Search for the cell housing the specified text and yield its (X, Y) center coordinate. 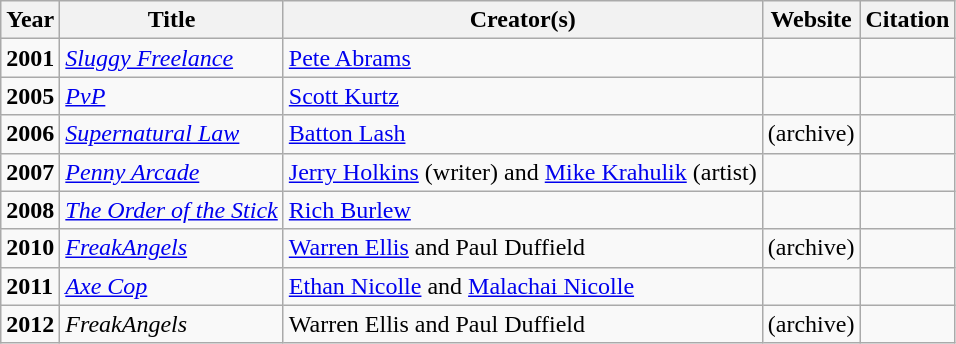
Year (30, 20)
Sluggy Freelance (172, 58)
2011 (30, 286)
Supernatural Law (172, 134)
2008 (30, 210)
2005 (30, 96)
Batton Lash (522, 134)
2010 (30, 248)
Pete Abrams (522, 58)
2007 (30, 172)
Website (811, 20)
Scott Kurtz (522, 96)
Creator(s) (522, 20)
Jerry Holkins (writer) and Mike Krahulik (artist) (522, 172)
Citation (908, 20)
Rich Burlew (522, 210)
Axe Cop (172, 286)
Ethan Nicolle and Malachai Nicolle (522, 286)
Penny Arcade (172, 172)
2001 (30, 58)
2012 (30, 324)
The Order of the Stick (172, 210)
2006 (30, 134)
Title (172, 20)
PvP (172, 96)
